Scan for the cell matching the given text and deliver its [x, y] coordinate at center. 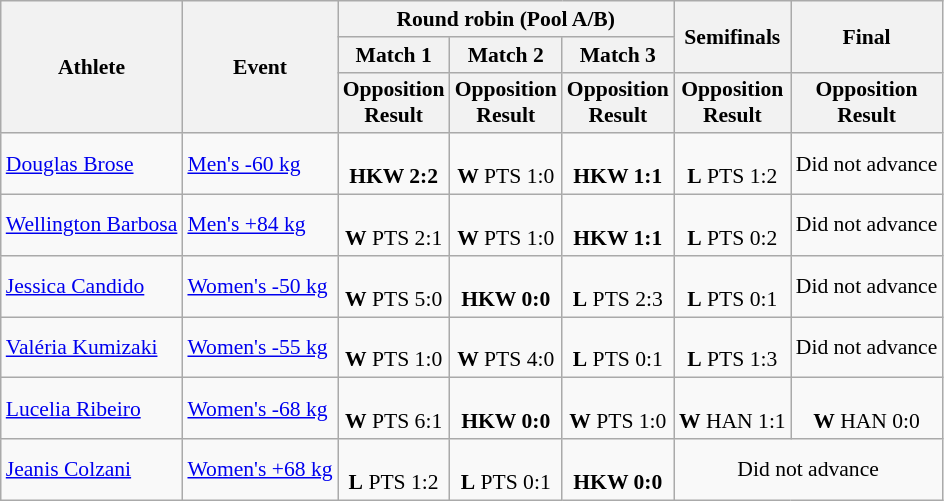
Athlete [92, 67]
Semifinals [732, 36]
Douglas Brose [92, 164]
Round robin (Pool A/B) [506, 19]
Women's -55 kg [260, 348]
Women's +68 kg [260, 470]
L PTS 2:3 [618, 286]
Event [260, 67]
W PTS 6:1 [394, 408]
L PTS 1:3 [732, 348]
HKW 2:2 [394, 164]
Final [867, 36]
Match 1 [394, 55]
Match 2 [506, 55]
W HAN 0:0 [867, 408]
L PTS 0:2 [732, 226]
Women's -68 kg [260, 408]
Men's -60 kg [260, 164]
W PTS 5:0 [394, 286]
Women's -50 kg [260, 286]
Lucelia Ribeiro [92, 408]
Jessica Candido [92, 286]
W PTS 4:0 [506, 348]
Valéria Kumizaki [92, 348]
Match 3 [618, 55]
W HAN 1:1 [732, 408]
Men's +84 kg [260, 226]
Wellington Barbosa [92, 226]
Jeanis Colzani [92, 470]
W PTS 2:1 [394, 226]
